Return the [X, Y] coordinate for the center point of the cell that contains the specified text.  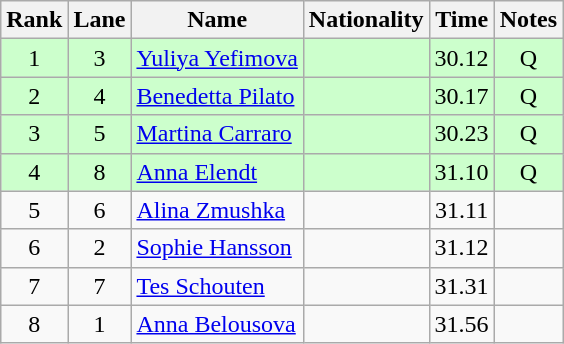
31.56 [462, 324]
Notes [528, 20]
Tes Schouten [217, 286]
31.12 [462, 248]
31.10 [462, 172]
Yuliya Yefimova [217, 58]
Benedetta Pilato [217, 96]
Anna Belousova [217, 324]
Nationality [366, 20]
Lane [100, 20]
Rank [34, 20]
30.23 [462, 134]
31.11 [462, 210]
Sophie Hansson [217, 248]
Time [462, 20]
30.17 [462, 96]
Name [217, 20]
Alina Zmushka [217, 210]
Martina Carraro [217, 134]
30.12 [462, 58]
Anna Elendt [217, 172]
31.31 [462, 286]
